Search for the cell housing the specified text and yield its (X, Y) center coordinate. 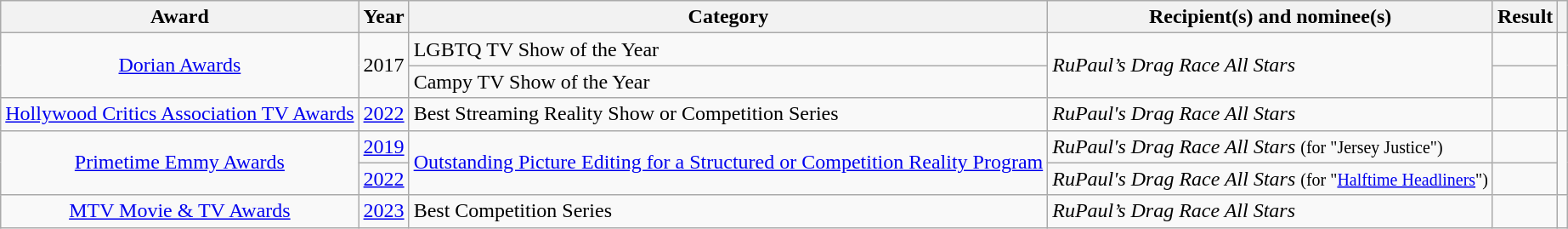
Campy TV Show of the Year (728, 82)
RuPaul's Drag Race All Stars (1271, 114)
Award (180, 17)
Best Competition Series (728, 211)
Year (384, 17)
Best Streaming Reality Show or Competition Series (728, 114)
2023 (384, 211)
Recipient(s) and nominee(s) (1271, 17)
RuPaul's Drag Race All Stars (for "Jersey Justice") (1271, 146)
Result (1525, 17)
Outstanding Picture Editing for a Structured or Competition Reality Program (728, 163)
2017 (384, 66)
Category (728, 17)
RuPaul's Drag Race All Stars (for "Halftime Headliners") (1271, 179)
MTV Movie & TV Awards (180, 211)
LGBTQ TV Show of the Year (728, 49)
2019 (384, 146)
Primetime Emmy Awards (180, 163)
Hollywood Critics Association TV Awards (180, 114)
Dorian Awards (180, 66)
